Return the (x, y) coordinate for the center point of the cell that contains the specified text.  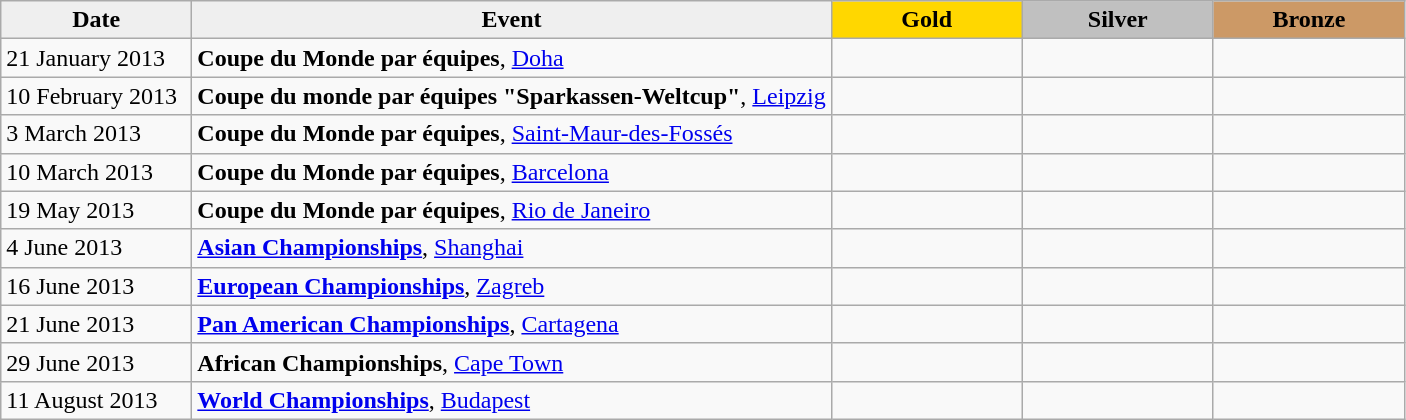
Event (512, 20)
Coupe du monde par équipes "Sparkassen-Weltcup", Leipzig (512, 96)
11 August 2013 (96, 400)
10 February 2013 (96, 96)
Gold (926, 20)
4 June 2013 (96, 248)
21 June 2013 (96, 324)
Coupe du Monde par équipes, Doha (512, 58)
Coupe du Monde par équipes, Saint-Maur-des-Fossés (512, 134)
Asian Championships, Shanghai (512, 248)
3 March 2013 (96, 134)
29 June 2013 (96, 362)
Bronze (1308, 20)
19 May 2013 (96, 210)
21 January 2013 (96, 58)
10 March 2013 (96, 172)
Pan American Championships, Cartagena (512, 324)
European Championships, Zagreb (512, 286)
African Championships, Cape Town (512, 362)
Silver (1118, 20)
World Championships, Budapest (512, 400)
Coupe du Monde par équipes, Barcelona (512, 172)
Coupe du Monde par équipes, Rio de Janeiro (512, 210)
Date (96, 20)
16 June 2013 (96, 286)
